Locate the cell with the specified text and output its [X, Y] center coordinate. 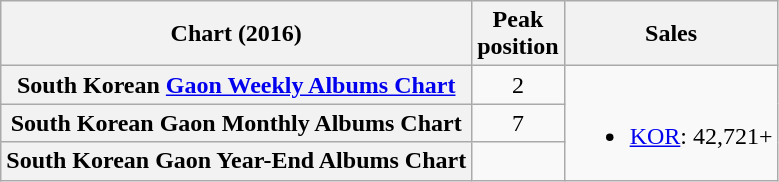
South Korean Gaon Weekly Albums Chart [236, 85]
7 [518, 123]
KOR: 42,721+ [671, 123]
South Korean Gaon Monthly Albums Chart [236, 123]
Peakposition [518, 34]
2 [518, 85]
Chart (2016) [236, 34]
South Korean Gaon Year-End Albums Chart [236, 161]
Sales [671, 34]
